From the cell containing the given text, extract its center point as (X, Y) coordinate. 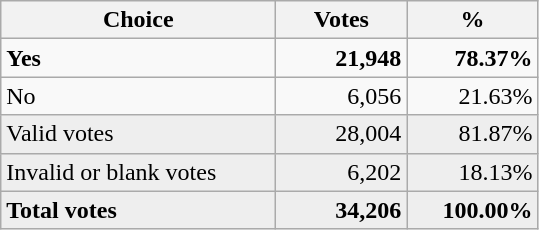
Invalid or blank votes (138, 172)
78.37% (472, 58)
34,206 (342, 210)
81.87% (472, 134)
6,202 (342, 172)
6,056 (342, 96)
21.63% (472, 96)
No (138, 96)
Total votes (138, 210)
Valid votes (138, 134)
18.13% (472, 172)
21,948 (342, 58)
% (472, 20)
100.00% (472, 210)
Choice (138, 20)
Yes (138, 58)
Votes (342, 20)
28,004 (342, 134)
